Return the [X, Y] coordinate for the center point of the cell that contains the specified text.  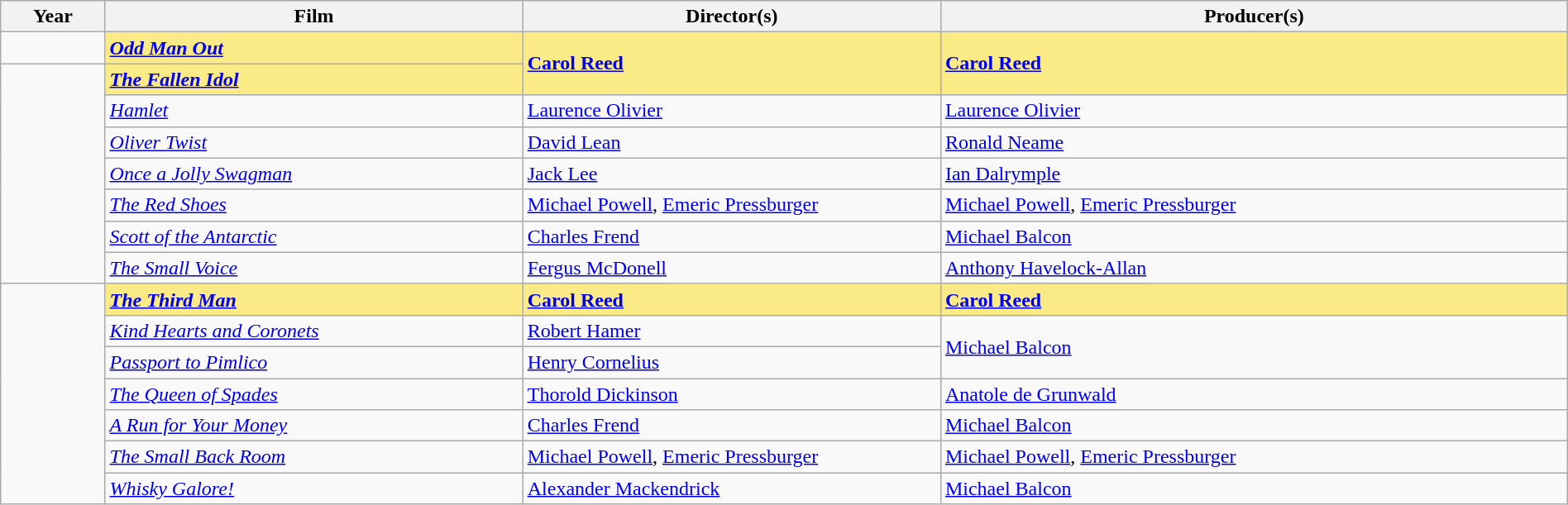
Film [314, 17]
Kind Hearts and Coronets [314, 331]
A Run for Your Money [314, 426]
Year [53, 17]
The Third Man [314, 299]
Director(s) [731, 17]
The Queen of Spades [314, 394]
Alexander Mackendrick [731, 488]
Ian Dalrymple [1254, 174]
The Red Shoes [314, 205]
Scott of the Antarctic [314, 236]
Producer(s) [1254, 17]
Henry Cornelius [731, 362]
Oliver Twist [314, 142]
Fergus McDonell [731, 268]
Jack Lee [731, 174]
Once a Jolly Swagman [314, 174]
Hamlet [314, 111]
Odd Man Out [314, 48]
Anatole de Grunwald [1254, 394]
The Small Voice [314, 268]
Thorold Dickinson [731, 394]
Ronald Neame [1254, 142]
Whisky Galore! [314, 488]
Anthony Havelock-Allan [1254, 268]
The Small Back Room [314, 457]
The Fallen Idol [314, 79]
Passport to Pimlico [314, 362]
Robert Hamer [731, 331]
David Lean [731, 142]
